Find where the given text appears and provide that cell's center as (x, y) coordinate. 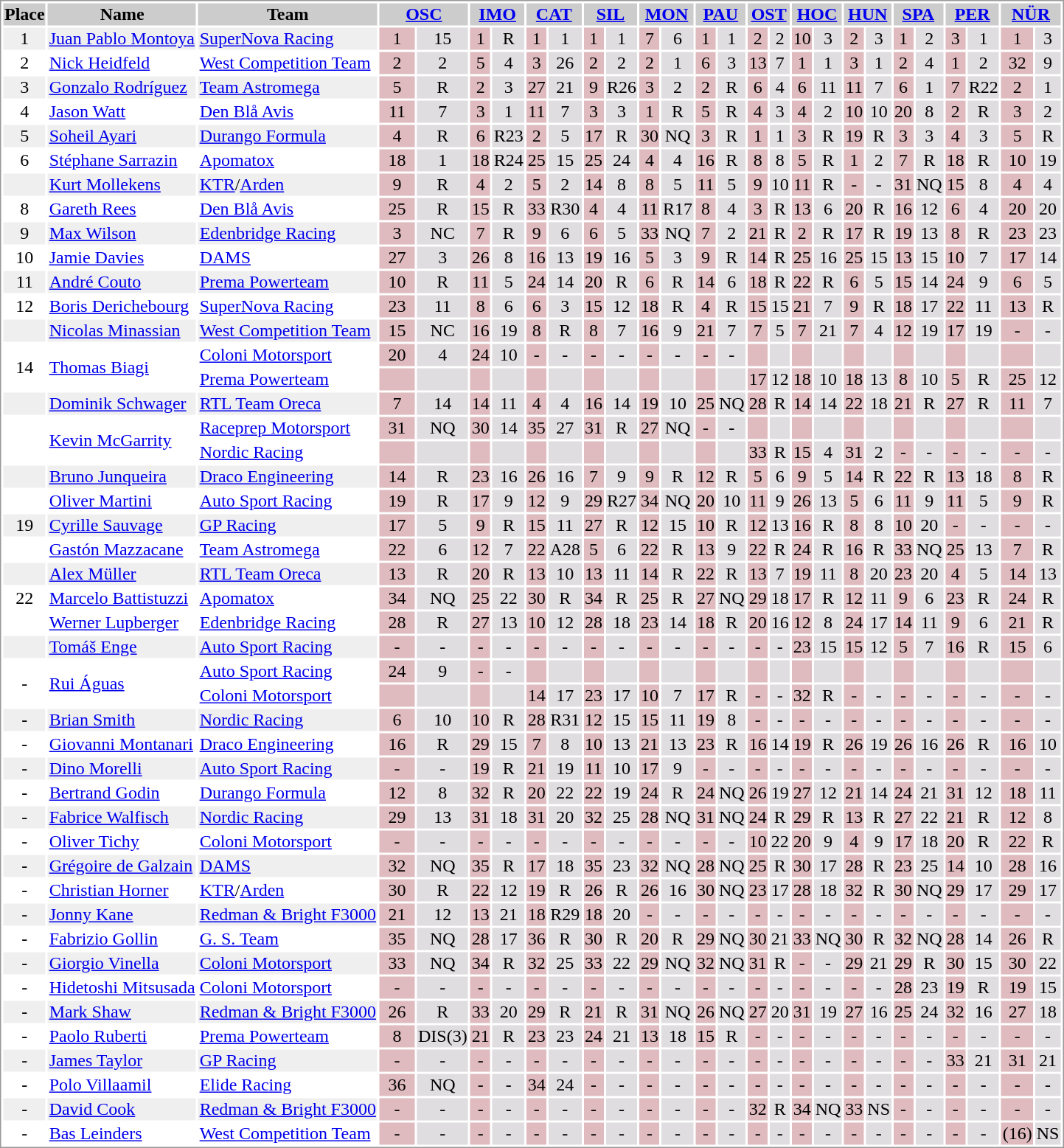
Jason Watt (122, 111)
Grégoire de Galzain (122, 866)
Name (122, 14)
Giovanni Montanari (122, 744)
Soheil Ayari (122, 136)
Team (288, 14)
André Couto (122, 282)
NÜR (1031, 14)
Mark Shaw (122, 1012)
Fabrizio Gollin (122, 939)
R26 (621, 88)
Oliver Martini (122, 501)
HUN (868, 14)
Cyrille Sauvage (122, 526)
OSC (423, 14)
Max Wilson (122, 234)
Jonny Kane (122, 915)
Fabrice Walfisch (122, 818)
Oliver Tichy (122, 841)
Rui Águas (122, 684)
Kevin McGarrity (122, 441)
Gareth Rees (122, 209)
Tomáš Enge (122, 647)
PER (972, 14)
OST (768, 14)
DIS(3) (442, 1036)
Hidetoshi Mitsusada (122, 987)
R27 (621, 501)
Werner Lupberger (122, 623)
David Cook (122, 1110)
Jamie Davies (122, 257)
Nicolas Minassian (122, 331)
CAT (554, 14)
Dino Morelli (122, 769)
Elide Racing (288, 1085)
Place (24, 14)
Giorgio Vinella (122, 964)
Gastón Mazzacane (122, 549)
HOC (817, 14)
R24 (509, 160)
Thomas Biagi (122, 367)
R29 (565, 915)
Stéphane Sarrazin (122, 160)
Dominik Schwager (122, 403)
SIL (611, 14)
Marcelo Battistuzzi (122, 598)
R23 (509, 136)
Bertrand Godin (122, 793)
A28 (565, 549)
G. S. Team (288, 939)
Boris Derichebourg (122, 306)
Christian Horner (122, 890)
R22 (984, 88)
Polo Villaamil (122, 1085)
R17 (677, 209)
Alex Müller (122, 574)
MON (667, 14)
R31 (565, 720)
Gonzalo Rodríguez (122, 88)
Kurt Mollekens (122, 185)
PAU (721, 14)
Nick Heidfeld (122, 63)
Raceprep Motorsport (288, 428)
Paolo Ruberti (122, 1036)
Juan Pablo Montoya (122, 39)
SPA (919, 14)
James Taylor (122, 1061)
Bruno Junqueira (122, 477)
R30 (565, 209)
Brian Smith (122, 720)
IMO (497, 14)
Bas Leinders (122, 1133)
(16) (1018, 1133)
